For the text-containing cell, return its midpoint in (x, y) coordinate format. 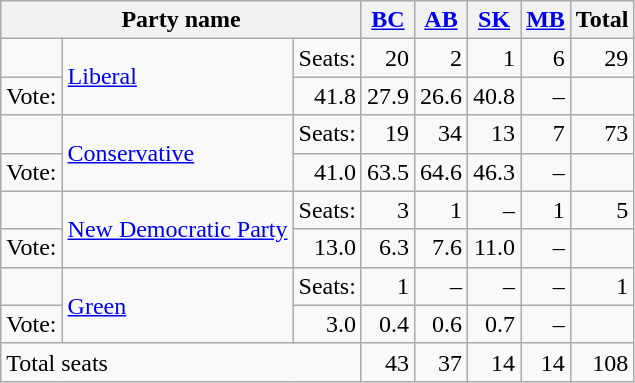
41.0 (327, 172)
34 (440, 134)
New Democratic Party (178, 229)
6.3 (388, 248)
19 (388, 134)
27.9 (388, 96)
6 (546, 58)
Liberal (178, 77)
Total (602, 20)
73 (602, 134)
Conservative (178, 153)
Party name (182, 20)
46.3 (494, 172)
64.6 (440, 172)
0.7 (494, 324)
SK (494, 20)
37 (440, 362)
0.6 (440, 324)
0.4 (388, 324)
63.5 (388, 172)
40.8 (494, 96)
11.0 (494, 248)
2 (440, 58)
108 (602, 362)
BC (388, 20)
26.6 (440, 96)
13.0 (327, 248)
7 (546, 134)
MB (546, 20)
3 (388, 210)
3.0 (327, 324)
43 (388, 362)
AB (440, 20)
5 (602, 210)
7.6 (440, 248)
Total seats (182, 362)
13 (494, 134)
20 (388, 58)
Green (178, 305)
29 (602, 58)
41.8 (327, 96)
